From the cell containing the given text, extract its center point as [X, Y] coordinate. 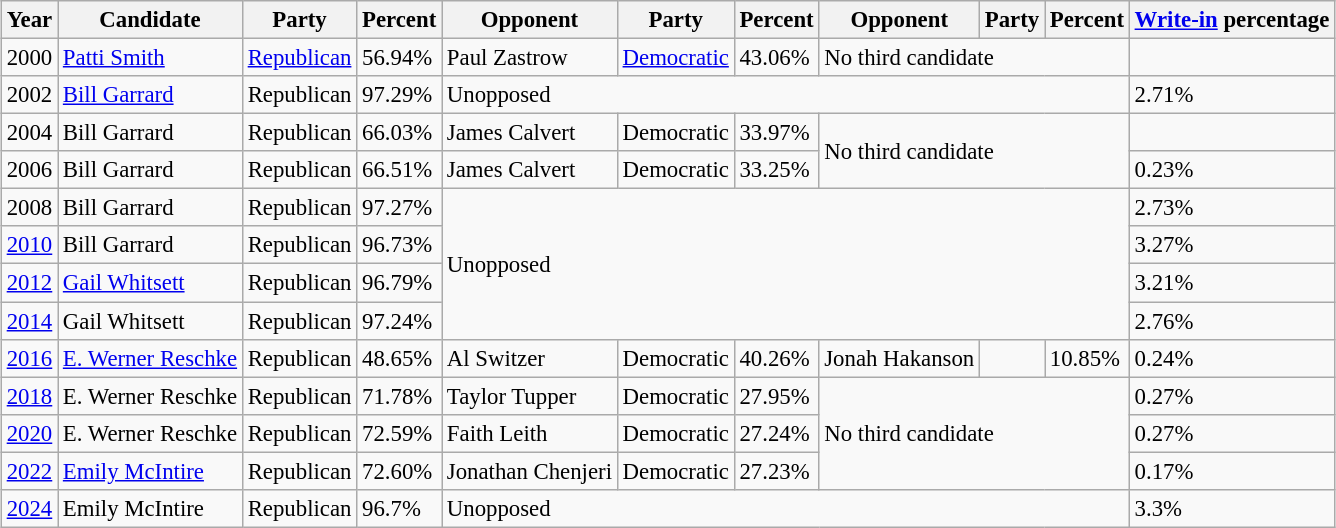
97.27% [400, 208]
97.24% [400, 321]
Al Switzer [530, 358]
2.71% [1232, 95]
Jonah Hakanson [900, 358]
27.95% [776, 396]
3.27% [1232, 245]
0.17% [1232, 471]
0.24% [1232, 358]
Taylor Tupper [530, 396]
2004 [29, 133]
56.94% [400, 57]
2014 [29, 321]
27.24% [776, 433]
Jonathan Chenjeri [530, 471]
2006 [29, 170]
Paul Zastrow [530, 57]
10.85% [1086, 358]
2012 [29, 283]
2018 [29, 396]
2022 [29, 471]
33.25% [776, 170]
2024 [29, 508]
27.23% [776, 471]
Patti Smith [150, 57]
Year [29, 20]
40.26% [776, 358]
Faith Leith [530, 433]
2020 [29, 433]
96.73% [400, 245]
97.29% [400, 95]
Write-in percentage [1232, 20]
66.03% [400, 133]
2000 [29, 57]
2010 [29, 245]
2.73% [1232, 208]
2008 [29, 208]
43.06% [776, 57]
3.21% [1232, 283]
0.23% [1232, 170]
Candidate [150, 20]
66.51% [400, 170]
96.7% [400, 508]
33.97% [776, 133]
2016 [29, 358]
72.60% [400, 471]
71.78% [400, 396]
96.79% [400, 283]
2.76% [1232, 321]
48.65% [400, 358]
72.59% [400, 433]
3.3% [1232, 508]
2002 [29, 95]
